Determine the [X, Y] coordinate at the center of the cell enclosing the given text.  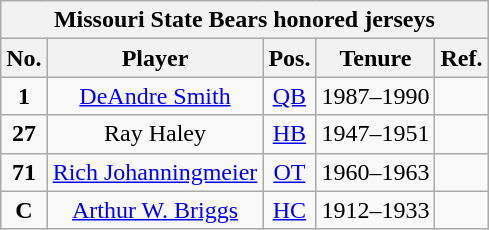
Tenure [376, 58]
HB [290, 134]
1 [24, 96]
Rich Johanningmeier [155, 172]
1947–1951 [376, 134]
C [24, 210]
No. [24, 58]
DeAndre Smith [155, 96]
71 [24, 172]
HC [290, 210]
1987–1990 [376, 96]
OT [290, 172]
QB [290, 96]
Missouri State Bears honored jerseys [244, 20]
1912–1933 [376, 210]
Pos. [290, 58]
1960–1963 [376, 172]
Ray Haley [155, 134]
Player [155, 58]
Arthur W. Briggs [155, 210]
27 [24, 134]
Ref. [462, 58]
